Return the [X, Y] coordinate for the center point of the cell that contains the specified text.  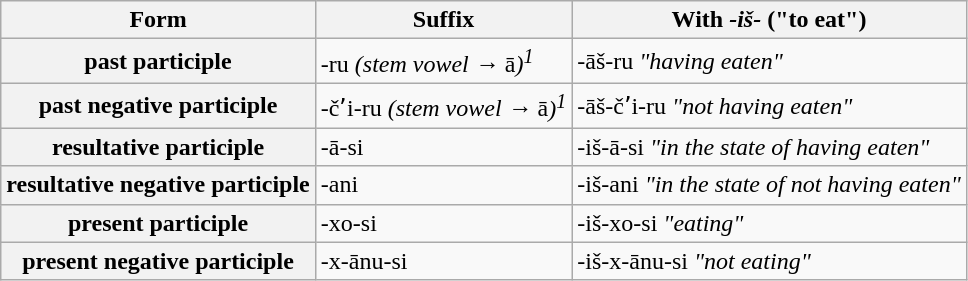
-x-ānu-si [443, 261]
present negative participle [158, 261]
resultative participle [158, 147]
-ā-si [443, 147]
With -iš- ("to eat") [769, 20]
-ani [443, 185]
-āš-ru "having eaten" [769, 62]
resultative negative participle [158, 185]
-iš-ani "in the state of not having eaten" [769, 185]
-ru (stem vowel → ā)1 [443, 62]
-iš-x-ānu-si "not eating" [769, 261]
Form [158, 20]
-āš-čʼi-ru "not having eaten" [769, 106]
-čʼi-ru (stem vowel → ā)1 [443, 106]
Suffix [443, 20]
-xo-si [443, 223]
past negative participle [158, 106]
-iš-ā-si "in the state of having eaten" [769, 147]
past participle [158, 62]
present participle [158, 223]
-iš-xo-si "eating" [769, 223]
